Scan for the cell matching the given text and deliver its [x, y] coordinate at center. 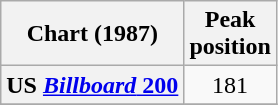
Peakposition [230, 34]
Chart (1987) [92, 34]
US Billboard 200 [92, 85]
181 [230, 85]
